Scan for the cell matching the given text and deliver its (x, y) coordinate at center. 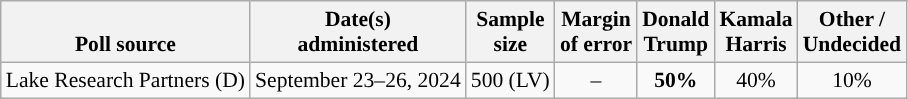
50% (676, 80)
September 23–26, 2024 (358, 80)
40% (756, 80)
Lake Research Partners (D) (126, 80)
Marginof error (596, 32)
Date(s)administered (358, 32)
– (596, 80)
Donald Trump (676, 32)
Other /Undecided (852, 32)
Poll source (126, 32)
500 (LV) (510, 80)
10% (852, 80)
KamalaHarris (756, 32)
Samplesize (510, 32)
